Search for the cell housing the specified text and yield its (X, Y) center coordinate. 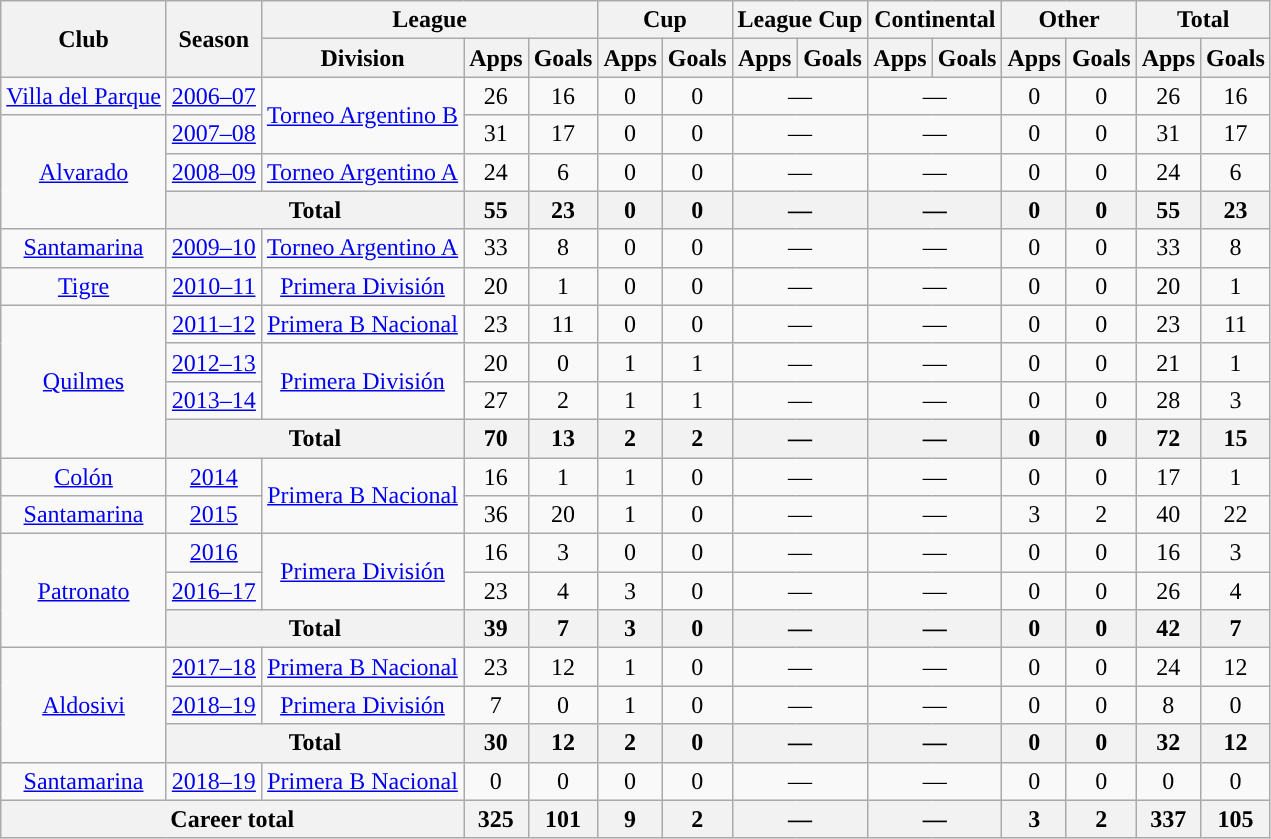
2015 (214, 515)
36 (496, 515)
Alvarado (84, 172)
21 (1168, 362)
2011–12 (214, 324)
2017–18 (214, 667)
2009–10 (214, 248)
2010–11 (214, 286)
2007–08 (214, 134)
Tigre (84, 286)
2008–09 (214, 172)
2012–13 (214, 362)
101 (563, 819)
27 (496, 400)
2013–14 (214, 400)
2016–17 (214, 591)
Colón (84, 477)
Villa del Parque (84, 96)
337 (1168, 819)
Torneo Argentino B (362, 115)
32 (1168, 743)
Division (362, 58)
Patronato (84, 591)
39 (496, 629)
105 (1236, 819)
13 (563, 438)
72 (1168, 438)
22 (1236, 515)
Aldosivi (84, 705)
28 (1168, 400)
40 (1168, 515)
Club (84, 39)
325 (496, 819)
2016 (214, 553)
Other (1069, 20)
Quilmes (84, 381)
Cup (665, 20)
9 (630, 819)
Season (214, 39)
2006–07 (214, 96)
Continental (935, 20)
2014 (214, 477)
League Cup (800, 20)
42 (1168, 629)
30 (496, 743)
League (429, 20)
70 (496, 438)
15 (1236, 438)
Career total (232, 819)
